Find where the given text appears and provide that cell's center as (X, Y) coordinate. 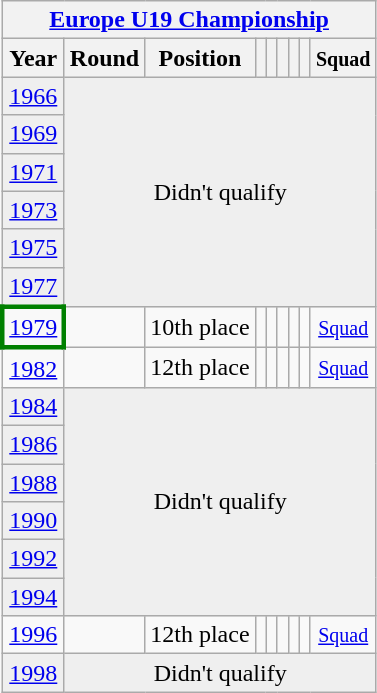
Europe U19 Championship (189, 20)
1973 (33, 210)
1969 (33, 134)
1982 (33, 368)
1986 (33, 444)
1988 (33, 483)
1977 (33, 287)
1998 (33, 673)
1996 (33, 635)
1971 (33, 172)
1994 (33, 597)
Round (104, 58)
1984 (33, 406)
1979 (33, 328)
Year (33, 58)
Position (200, 58)
1975 (33, 248)
1966 (33, 96)
1992 (33, 559)
10th place (200, 328)
1990 (33, 521)
